Capture the cell that displays the provided text and extract its (X, Y) central coordinate. 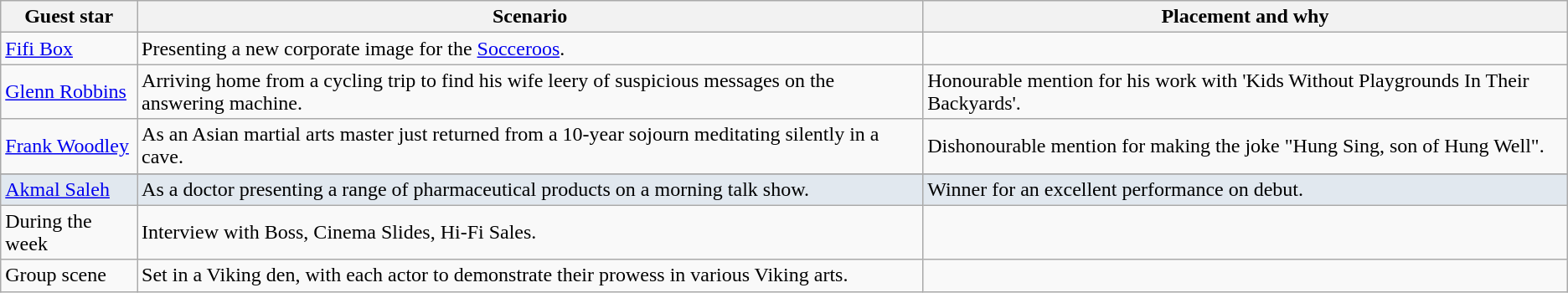
Glenn Robbins (69, 92)
Arriving home from a cycling trip to find his wife leery of suspicious messages on the answering machine. (530, 92)
Akmal Saleh (69, 189)
Dishonourable mention for making the joke "Hung Sing, son of Hung Well". (1246, 146)
Guest star (69, 17)
Winner for an excellent performance on debut. (1246, 189)
During the week (69, 233)
Interview with Boss, Cinema Slides, Hi-Fi Sales. (530, 233)
Frank Woodley (69, 146)
As an Asian martial arts master just returned from a 10-year sojourn meditating silently in a cave. (530, 146)
Group scene (69, 275)
Presenting a new corporate image for the Socceroos. (530, 49)
Fifi Box (69, 49)
Honourable mention for his work with 'Kids Without Playgrounds In Their Backyards'. (1246, 92)
As a doctor presenting a range of pharmaceutical products on a morning talk show. (530, 189)
Scenario (530, 17)
Set in a Viking den, with each actor to demonstrate their prowess in various Viking arts. (530, 275)
Placement and why (1246, 17)
